Search for the cell housing the specified text and yield its [X, Y] center coordinate. 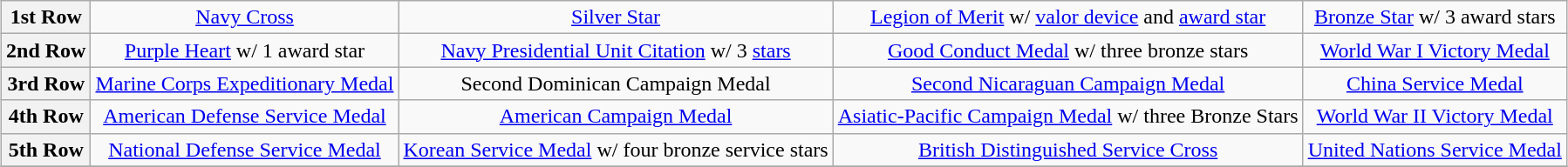
American Defense Service Medal [244, 117]
1st Row [46, 17]
4th Row [46, 117]
United Nations Service Medal [1435, 150]
Second Dominican Campaign Medal [616, 83]
Korean Service Medal w/ four bronze service stars [616, 150]
Good Conduct Medal w/ three bronze stars [1067, 50]
National Defense Service Medal [244, 150]
Asiatic-Pacific Campaign Medal w/ three Bronze Stars [1067, 117]
China Service Medal [1435, 83]
2nd Row [46, 50]
British Distinguished Service Cross [1067, 150]
Silver Star [616, 17]
World War I Victory Medal [1435, 50]
Navy Presidential Unit Citation w/ 3 stars [616, 50]
Bronze Star w/ 3 award stars [1435, 17]
Navy Cross [244, 17]
World War II Victory Medal [1435, 117]
Marine Corps Expeditionary Medal [244, 83]
5th Row [46, 150]
3rd Row [46, 83]
American Campaign Medal [616, 117]
Second Nicaraguan Campaign Medal [1067, 83]
Purple Heart w/ 1 award star [244, 50]
Legion of Merit w/ valor device and award star [1067, 17]
